Detect which cell encompasses the target text, then output its [X, Y] center coordinate. 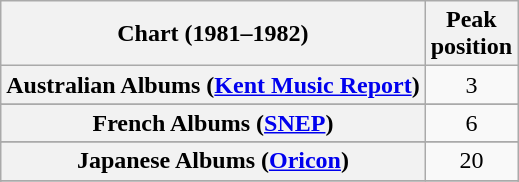
3 [471, 85]
20 [471, 161]
Japanese Albums (Oricon) [213, 161]
Peak position [471, 34]
Australian Albums (Kent Music Report) [213, 85]
6 [471, 123]
Chart (1981–1982) [213, 34]
French Albums (SNEP) [213, 123]
